Return [X, Y] of the center of cell containing provided text 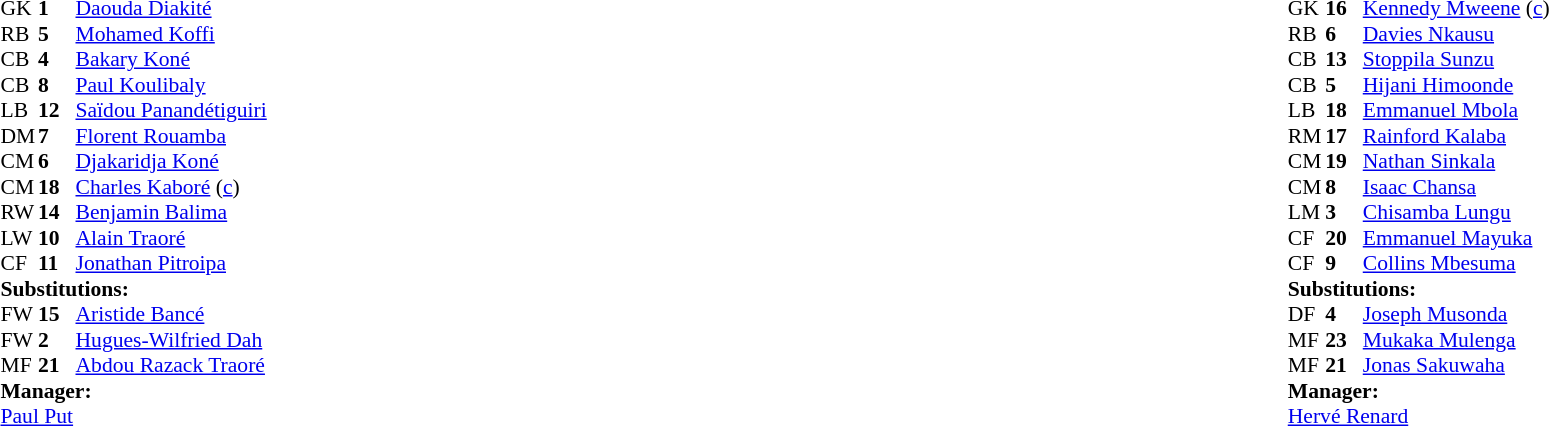
Charles Kaboré (c) [172, 187]
Aristide Bancé [172, 315]
20 [1344, 238]
Manager: [133, 391]
Bakary Koné [172, 59]
23 [1344, 340]
Substitutions: [133, 289]
17 [1344, 136]
Hugues-Wilfried Dah [172, 340]
11 [57, 263]
3 [1344, 213]
12 [57, 111]
14 [57, 213]
Abdou Razack Traoré [172, 365]
LW [19, 238]
19 [1344, 161]
Benjamin Balima [172, 213]
Saïdou Panandétiguiri [172, 111]
13 [1344, 59]
Florent Rouamba [172, 136]
Djakaridja Koné [172, 161]
7 [57, 136]
Jonathan Pitroipa [172, 263]
2 [57, 340]
9 [1344, 263]
DM [19, 136]
Alain Traoré [172, 238]
RM [1307, 136]
LM [1307, 213]
15 [57, 315]
10 [57, 238]
Paul Koulibaly [172, 85]
Mohamed Koffi [172, 34]
DF [1307, 315]
RW [19, 213]
